Return the [x, y] coordinate for the center point of the cell that contains the specified text.  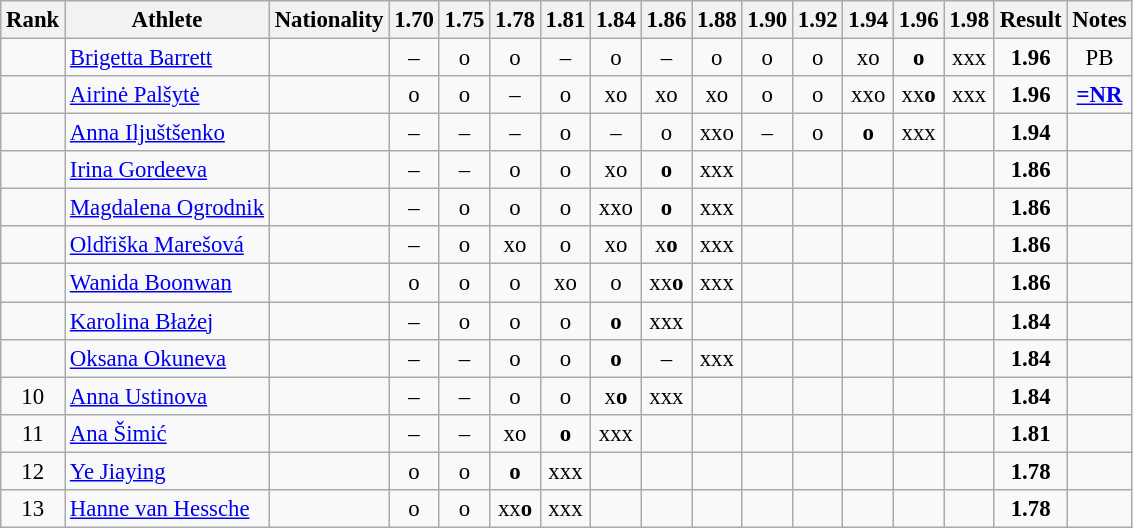
Oldřiška Marešová [168, 245]
12 [33, 471]
1.75 [464, 20]
1.92 [818, 20]
Hanne van Hessche [168, 509]
PB [1100, 58]
Ye Jiaying [168, 471]
Notes [1100, 20]
11 [33, 433]
1.88 [717, 20]
1.70 [414, 20]
Ana Šimić [168, 433]
1.98 [969, 20]
Karolina Błażej [168, 321]
=NR [1100, 95]
Airinė Palšytė [168, 95]
Anna Ustinova [168, 396]
Oksana Okuneva [168, 358]
Athlete [168, 20]
Anna Iljuštšenko [168, 133]
Magdalena Ogrodnik [168, 208]
1.90 [767, 20]
Nationality [328, 20]
Rank [33, 20]
Wanida Boonwan [168, 283]
Irina Gordeeva [168, 170]
13 [33, 509]
Brigetta Barrett [168, 58]
10 [33, 396]
Result [1030, 20]
